From the cell containing the given text, extract its center point as [x, y] coordinate. 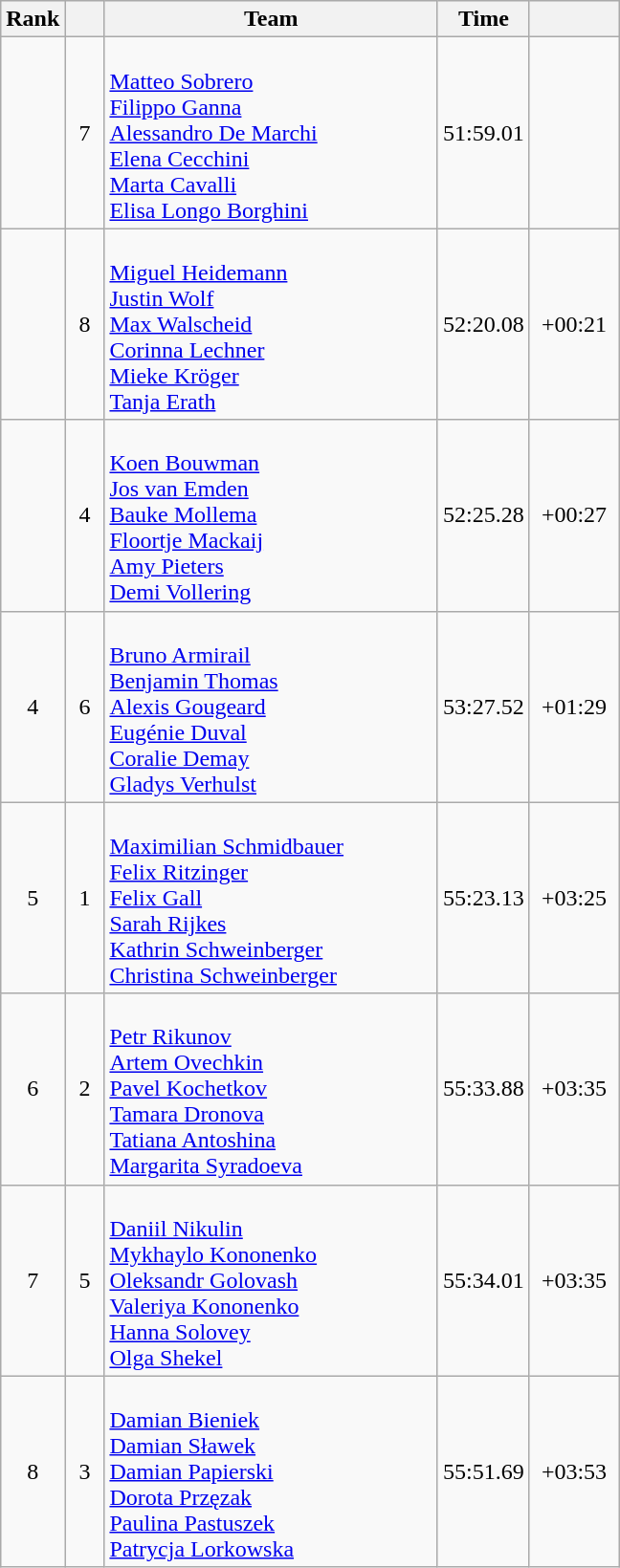
Time [483, 19]
+00:27 [574, 515]
3 [84, 1471]
+03:25 [574, 898]
+00:21 [574, 324]
52:25.28 [483, 515]
51:59.01 [483, 133]
Miguel HeidemannJustin WolfMax WalscheidCorinna LechnerMieke KrögerTanja Erath [272, 324]
Bruno ArmirailBenjamin ThomasAlexis GougeardEugénie DuvalCoralie DemayGladys Verhulst [272, 707]
+01:29 [574, 707]
55:34.01 [483, 1280]
55:33.88 [483, 1089]
Daniil NikulinMykhaylo KononenkoOleksandr GolovashValeriya KononenkoHanna SoloveyOlga Shekel [272, 1280]
Rank [33, 19]
1 [84, 898]
Petr RikunovArtem OvechkinPavel KochetkovTamara DronovaTatiana AntoshinaMargarita Syradoeva [272, 1089]
Maximilian SchmidbauerFelix RitzingerFelix GallSarah RijkesKathrin SchweinbergerChristina Schweinberger [272, 898]
Damian BieniekDamian SławekDamian PapierskiDorota PrzęzakPaulina PastuszekPatrycja Lorkowska [272, 1471]
Matteo SobreroFilippo GannaAlessandro De MarchiElena CecchiniMarta CavalliElisa Longo Borghini [272, 133]
Team [272, 19]
55:51.69 [483, 1471]
53:27.52 [483, 707]
+03:53 [574, 1471]
52:20.08 [483, 324]
Koen BouwmanJos van EmdenBauke MollemaFloortje MackaijAmy PietersDemi Vollering [272, 515]
55:23.13 [483, 898]
2 [84, 1089]
